Extract the [X, Y] coordinate from the center of the cell holding the provided text.  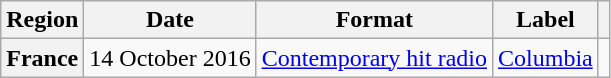
Label [546, 20]
14 October 2016 [170, 58]
Format [374, 20]
Contemporary hit radio [374, 58]
Region [42, 20]
Columbia [546, 58]
France [42, 58]
Date [170, 20]
